Provide the [x, y] coordinate of the cell's center where the given text is located.  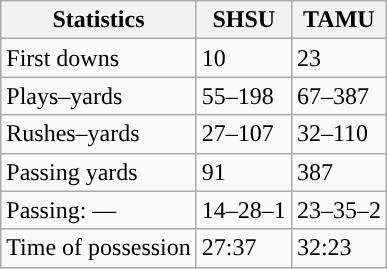
32–110 [338, 134]
91 [244, 172]
Passing: –– [99, 210]
First downs [99, 58]
Statistics [99, 20]
Passing yards [99, 172]
SHSU [244, 20]
Plays–yards [99, 96]
23–35–2 [338, 210]
14–28–1 [244, 210]
23 [338, 58]
55–198 [244, 96]
27–107 [244, 134]
67–387 [338, 96]
Time of possession [99, 248]
Rushes–yards [99, 134]
10 [244, 58]
32:23 [338, 248]
TAMU [338, 20]
27:37 [244, 248]
387 [338, 172]
